From the cell containing the given text, extract its center point as (x, y) coordinate. 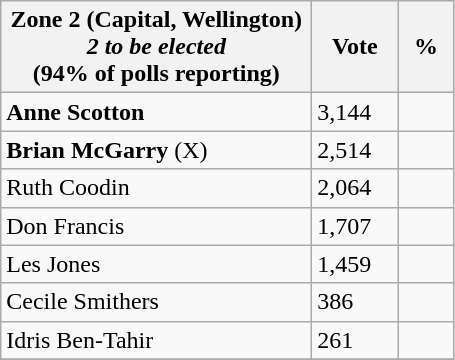
Vote (355, 47)
Idris Ben-Tahir (156, 340)
Les Jones (156, 264)
Don Francis (156, 226)
2,064 (355, 188)
Ruth Coodin (156, 188)
% (426, 47)
1,707 (355, 226)
3,144 (355, 112)
2,514 (355, 150)
386 (355, 302)
Anne Scotton (156, 112)
1,459 (355, 264)
Cecile Smithers (156, 302)
Zone 2 (Capital, Wellington) 2 to be elected (94% of polls reporting) (156, 47)
Brian McGarry (X) (156, 150)
261 (355, 340)
